Output the [X, Y] coordinate of the center of the cell containing the given text.  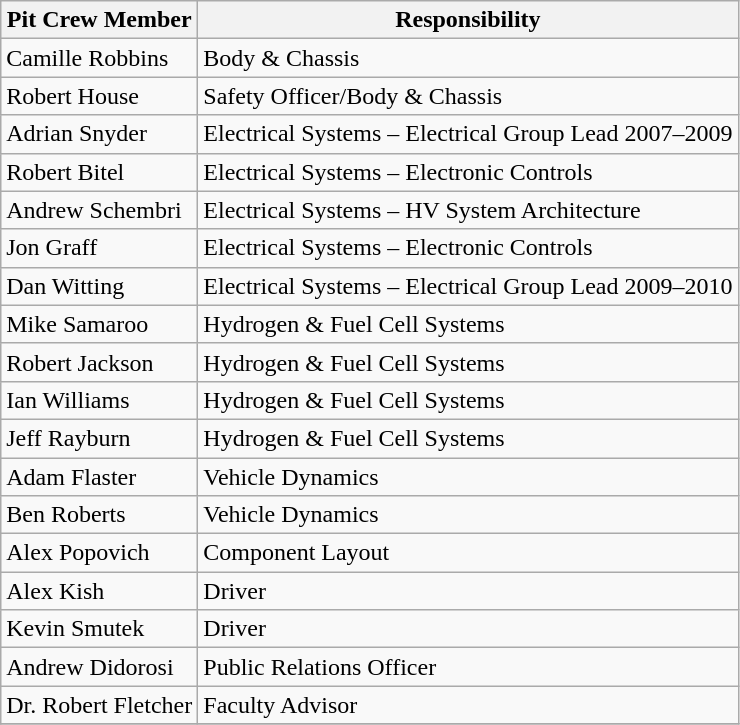
Electrical Systems – Electrical Group Lead 2009–2010 [468, 286]
Andrew Didorosi [100, 667]
Adam Flaster [100, 477]
Alex Popovich [100, 553]
Alex Kish [100, 591]
Kevin Smutek [100, 629]
Robert Jackson [100, 362]
Ben Roberts [100, 515]
Dr. Robert Fletcher [100, 705]
Ian Williams [100, 400]
Jon Graff [100, 248]
Responsibility [468, 20]
Faculty Advisor [468, 705]
Body & Chassis [468, 58]
Jeff Rayburn [100, 438]
Electrical Systems – HV System Architecture [468, 210]
Adrian Snyder [100, 134]
Pit Crew Member [100, 20]
Camille Robbins [100, 58]
Safety Officer/Body & Chassis [468, 96]
Andrew Schembri [100, 210]
Dan Witting [100, 286]
Robert House [100, 96]
Public Relations Officer [468, 667]
Component Layout [468, 553]
Electrical Systems – Electrical Group Lead 2007–2009 [468, 134]
Robert Bitel [100, 172]
Mike Samaroo [100, 324]
